From the cell containing the given text, extract its center point as (X, Y) coordinate. 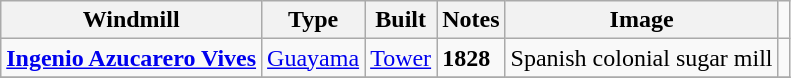
Ingenio Azucarero Vives (132, 58)
Guayama (314, 58)
Windmill (132, 20)
Spanish colonial sugar mill (642, 58)
Built (401, 20)
Tower (401, 58)
1828 (471, 58)
Image (642, 20)
Type (314, 20)
Notes (471, 20)
